For the text-containing cell, return its midpoint in [X, Y] coordinate format. 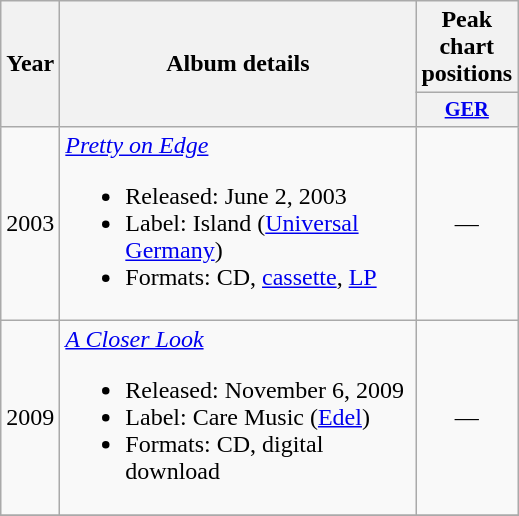
GER [467, 110]
Pretty on EdgeReleased: June 2, 2003Label: Island (Universal Germany)Formats: CD, cassette, LP [238, 223]
Year [30, 64]
2003 [30, 223]
Peak chart positions [467, 47]
2009 [30, 418]
A Closer LookReleased: November 6, 2009Label: Care Music (Edel)Formats: CD, digital download [238, 418]
Album details [238, 64]
